Output the [X, Y] coordinate of the center of the cell containing the given text.  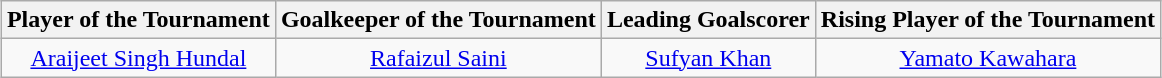
Rising Player of the Tournament [988, 20]
Leading Goalscorer [708, 20]
Sufyan Khan [708, 58]
Player of the Tournament [138, 20]
Rafaizul Saini [438, 58]
Goalkeeper of the Tournament [438, 20]
Yamato Kawahara [988, 58]
Araijeet Singh Hundal [138, 58]
